Extract the (X, Y) coordinate from the center of the cell holding the provided text.  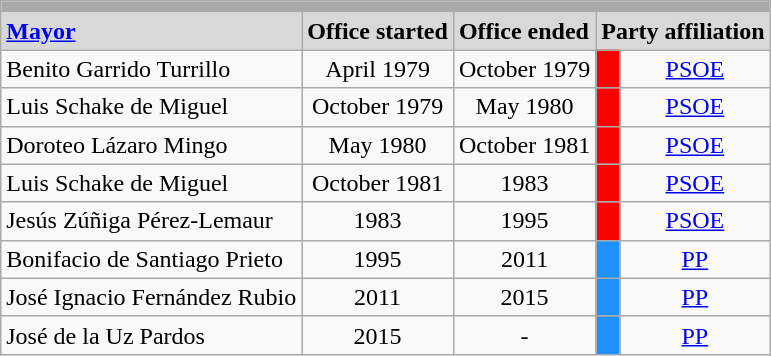
Benito Garrido Turrillo (152, 69)
Mayor (152, 31)
April 1979 (378, 69)
José Ignacio Fernández Rubio (152, 297)
Jesús Zúñiga Pérez-Lemaur (152, 221)
José de la Uz Pardos (152, 335)
Office ended (524, 31)
Bonifacio de Santiago Prieto (152, 259)
Doroteo Lázaro Mingo (152, 145)
- (524, 335)
Party affiliation (683, 31)
Office started (378, 31)
